Extract the (x, y) coordinate from the center of the cell holding the provided text.  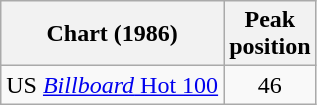
Chart (1986) (112, 34)
US Billboard Hot 100 (112, 85)
Peakposition (270, 34)
46 (270, 85)
